From the cell containing the given text, extract its center point as [x, y] coordinate. 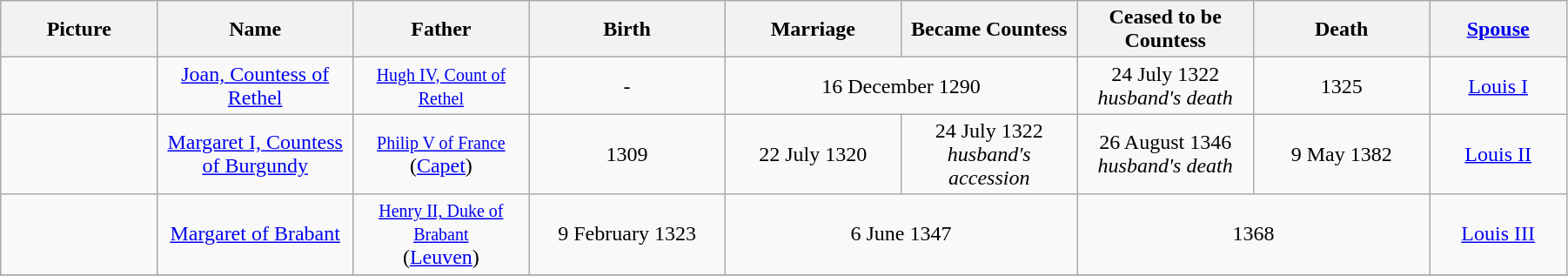
Henry II, Duke of Brabant(Leuven) [441, 234]
Hugh IV, Count of Rethel [441, 85]
Philip V of France(Capet) [441, 154]
22 July 1320 [813, 154]
Joan, Countess of Rethel [256, 85]
24 July 1322husband's accession [989, 154]
9 February 1323 [627, 234]
24 July 1322husband's death [1165, 85]
Louis I [1498, 85]
Name [256, 30]
16 December 1290 [901, 85]
Margaret of Brabant [256, 234]
9 May 1382 [1341, 154]
1309 [627, 154]
Louis III [1498, 234]
Louis II [1498, 154]
Birth [627, 30]
Picture [79, 30]
26 August 1346husband's death [1165, 154]
Became Countess [989, 30]
Spouse [1498, 30]
Ceased to be Countess [1165, 30]
Marriage [813, 30]
1368 [1253, 234]
Margaret I, Countess of Burgundy [256, 154]
1325 [1341, 85]
Father [441, 30]
6 June 1347 [901, 234]
Death [1341, 30]
- [627, 85]
